Locate the cell with the specified text and output its [X, Y] center coordinate. 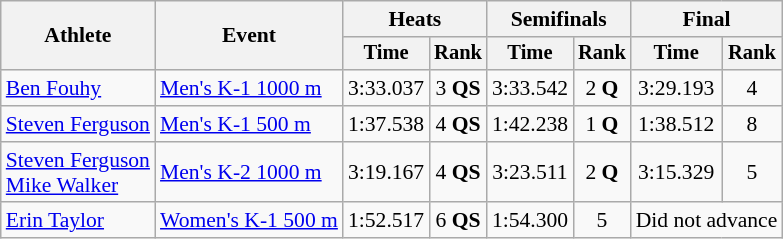
Event [249, 36]
1:52.517 [386, 221]
3:19.167 [386, 172]
3 QS [458, 88]
1:37.538 [386, 124]
Did not advance [707, 221]
1:38.512 [676, 124]
Athlete [78, 36]
1:54.300 [530, 221]
Steven Ferguson [78, 124]
1 Q [602, 124]
Men's K-2 1000 m [249, 172]
3:29.193 [676, 88]
Semifinals [559, 19]
Women's K-1 500 m [249, 221]
Heats [415, 19]
1:42.238 [530, 124]
Men's K-1 1000 m [249, 88]
Final [707, 19]
3:23.511 [530, 172]
Erin Taylor [78, 221]
8 [752, 124]
4 [752, 88]
3:15.329 [676, 172]
6 QS [458, 221]
Ben Fouhy [78, 88]
Steven FergusonMike Walker [78, 172]
3:33.037 [386, 88]
Men's K-1 500 m [249, 124]
3:33.542 [530, 88]
